Search for the cell housing the specified text and yield its [x, y] center coordinate. 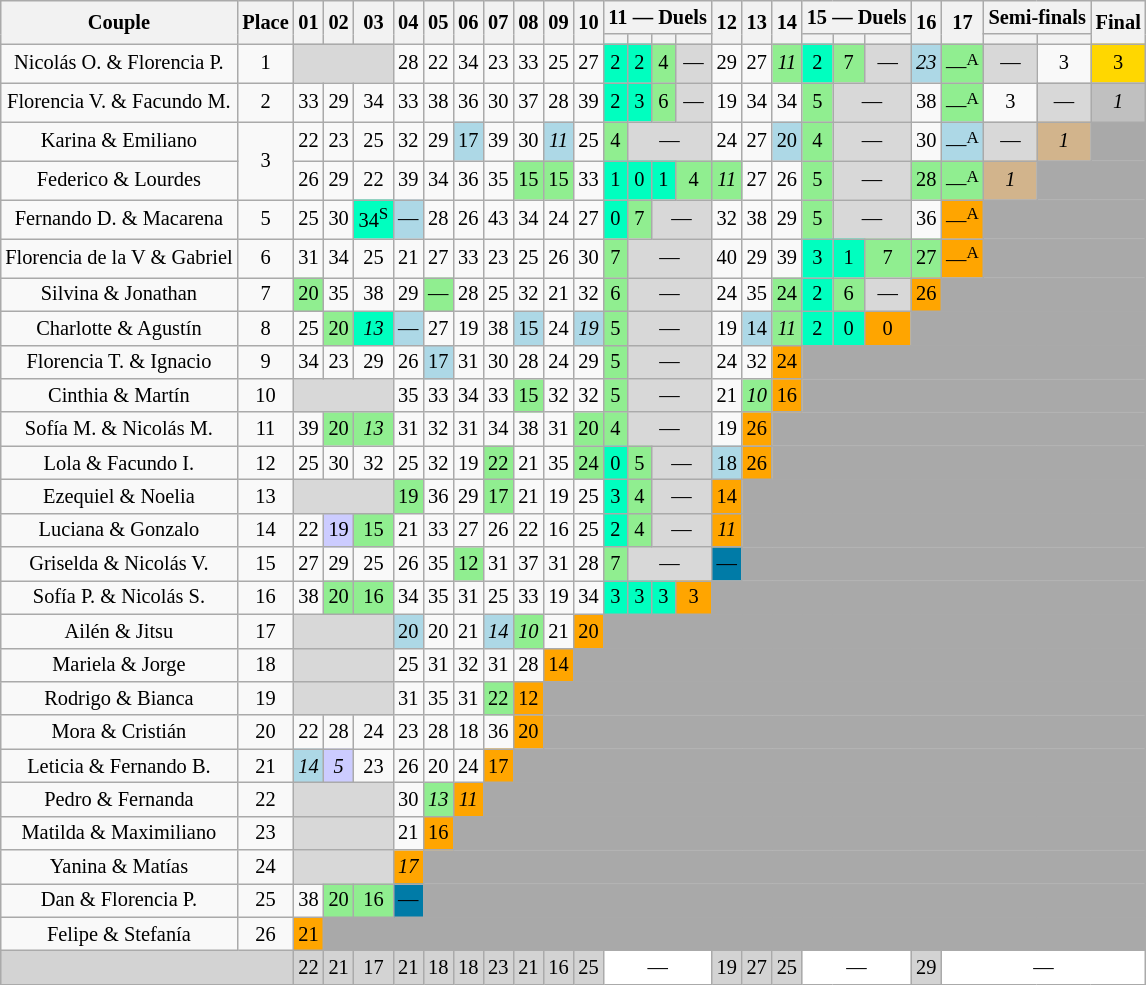
01 [309, 22]
Sofía M. & Nicolás M. [118, 429]
Ailén & Jitsu [118, 631]
Silvina & Jonathan [118, 294]
08 [528, 22]
Charlotte & Agustín [118, 328]
06 [468, 22]
34S [374, 218]
Ezequiel & Noelia [118, 496]
Luciana & Gonzalo [118, 530]
15 — Duels [856, 17]
Leticia & Fernando B. [118, 766]
Felipe & Stefanía [118, 934]
Semi-finals [1038, 17]
09 [558, 22]
Federico & Lourdes [118, 180]
43 [498, 218]
Lola & Facundo I. [118, 463]
Fernando D. & Macarena [118, 218]
Nicolás O. & Florencia P. [118, 64]
03 [374, 22]
Mora & Cristián [118, 732]
Final [1118, 22]
Yanina & Matías [118, 867]
Griselda & Nicolás V. [118, 564]
11 — Duels [657, 17]
Place [265, 22]
05 [438, 22]
07 [498, 22]
Rodrigo & Bianca [118, 698]
Matilda & Maximiliano [118, 833]
02 [339, 22]
Pedro & Fernanda [118, 799]
Cinthia & Martín [118, 395]
Karina & Emiliano [118, 142]
9 [265, 362]
Florencia V. & Facundo M. [118, 102]
Sofía P. & Nicolás S. [118, 597]
Couple [118, 22]
8 [265, 328]
Florencia de la V & Gabriel [118, 258]
40 [727, 258]
Mariela & Jorge [118, 665]
Dan & Florencia P. [118, 900]
04 [408, 22]
Florencia T. & Ignacio [118, 362]
